Pinpoint the cell where the given text exists, returning its [X, Y] midpoint coordinate. 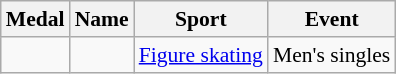
Men's singles [332, 55]
Name [102, 19]
Figure skating [201, 55]
Medal [36, 19]
Event [332, 19]
Sport [201, 19]
